From the cell containing the given text, extract its center point as (x, y) coordinate. 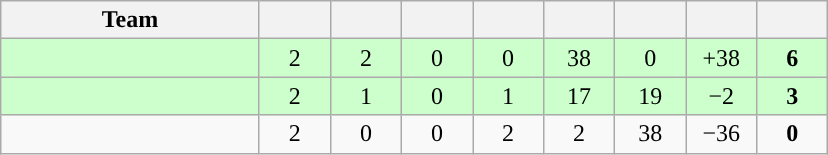
19 (650, 96)
6 (792, 58)
17 (580, 96)
−36 (722, 134)
−2 (722, 96)
+38 (722, 58)
Team (130, 20)
3 (792, 96)
